Determine the (X, Y) coordinate at the center of the cell enclosing the given text.  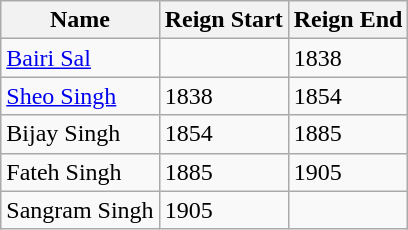
Bairi Sal (80, 58)
Sangram Singh (80, 210)
Bijay Singh (80, 134)
Sheo Singh (80, 96)
Name (80, 20)
Fateh Singh (80, 172)
Reign End (348, 20)
Reign Start (224, 20)
